Detect which cell encompasses the target text, then output its [X, Y] center coordinate. 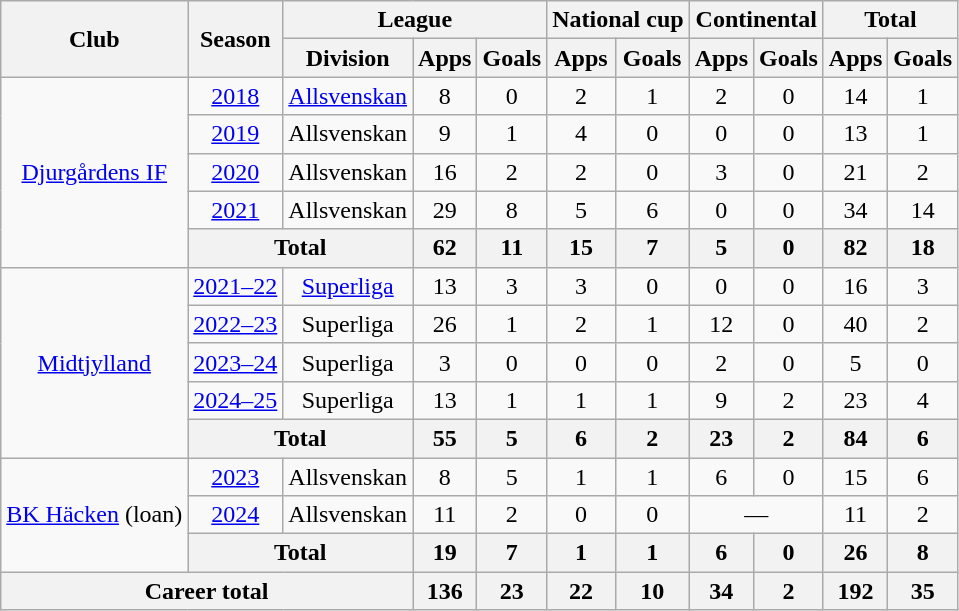
21 [855, 172]
Midtjylland [94, 362]
84 [855, 438]
62 [445, 248]
55 [445, 438]
2019 [236, 134]
2023 [236, 477]
136 [445, 591]
2023–24 [236, 362]
2024–25 [236, 400]
2021 [236, 210]
2018 [236, 96]
192 [855, 591]
Career total [207, 591]
Division [348, 58]
29 [445, 210]
2021–22 [236, 286]
Club [94, 39]
BK Häcken (loan) [94, 515]
18 [923, 248]
2022–23 [236, 324]
Djurgårdens IF [94, 172]
10 [652, 591]
National cup [618, 20]
2024 [236, 515]
35 [923, 591]
19 [445, 553]
Continental [756, 20]
League [415, 20]
22 [581, 591]
— [756, 515]
12 [721, 324]
Season [236, 39]
2020 [236, 172]
82 [855, 248]
40 [855, 324]
